Provide the (x, y) coordinate of the cell's center where the given text is located.  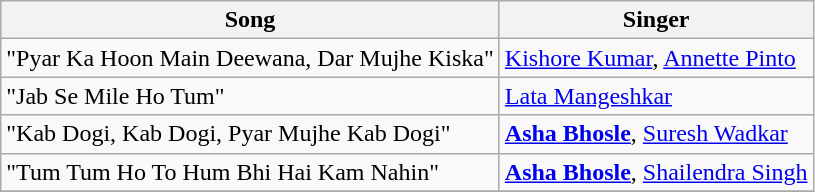
"Jab Se Mile Ho Tum" (250, 96)
Singer (656, 20)
Lata Mangeshkar (656, 96)
"Tum Tum Ho To Hum Bhi Hai Kam Nahin" (250, 172)
"Kab Dogi, Kab Dogi, Pyar Mujhe Kab Dogi" (250, 134)
"Pyar Ka Hoon Main Deewana, Dar Mujhe Kiska" (250, 58)
Kishore Kumar, Annette Pinto (656, 58)
Song (250, 20)
Asha Bhosle, Shailendra Singh (656, 172)
Asha Bhosle, Suresh Wadkar (656, 134)
